Determine the (X, Y) coordinate at the center of the cell enclosing the given text.  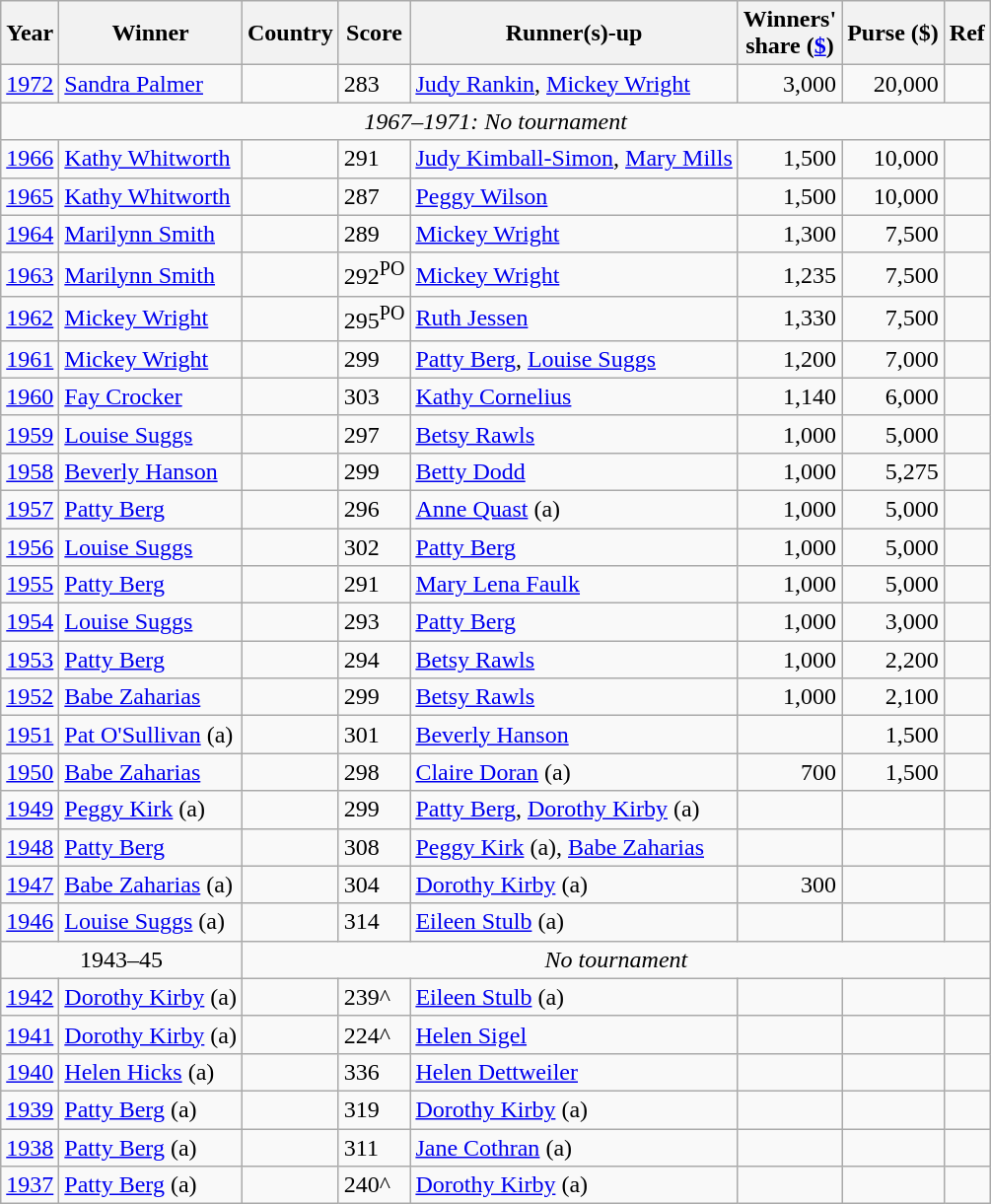
Helen Sigel (574, 1034)
1943–45 (122, 959)
Betty Dodd (574, 471)
20,000 (893, 84)
2,200 (893, 660)
5,275 (893, 471)
1966 (30, 159)
1939 (30, 1109)
1957 (30, 509)
Score (375, 34)
Ref (966, 34)
700 (789, 772)
1,300 (789, 234)
1,140 (789, 396)
1949 (30, 810)
Louise Suggs (a) (151, 922)
1958 (30, 471)
294 (375, 660)
1955 (30, 585)
287 (375, 196)
1962 (30, 319)
289 (375, 234)
1,330 (789, 319)
1959 (30, 434)
Mary Lena Faulk (574, 585)
301 (375, 735)
336 (375, 1072)
1946 (30, 922)
295PO (375, 319)
2,100 (893, 697)
1950 (30, 772)
Helen Dettweiler (574, 1072)
Country (291, 34)
Judy Rankin, Mickey Wright (574, 84)
1967–1971: No tournament (496, 121)
300 (789, 885)
1956 (30, 547)
1972 (30, 84)
6,000 (893, 396)
1951 (30, 735)
Winner (151, 34)
319 (375, 1109)
1941 (30, 1034)
1964 (30, 234)
1948 (30, 847)
303 (375, 396)
1954 (30, 622)
1953 (30, 660)
1940 (30, 1072)
Peggy Kirk (a), Babe Zaharias (574, 847)
1,235 (789, 274)
240^ (375, 1185)
239^ (375, 997)
Babe Zaharias (a) (151, 885)
224^ (375, 1034)
Sandra Palmer (151, 84)
311 (375, 1148)
Helen Hicks (a) (151, 1072)
292PO (375, 274)
1938 (30, 1148)
1,200 (789, 359)
298 (375, 772)
Runner(s)-up (574, 34)
Anne Quast (a) (574, 509)
304 (375, 885)
1961 (30, 359)
Patty Berg, Louise Suggs (574, 359)
283 (375, 84)
Winners'share ($) (789, 34)
293 (375, 622)
1963 (30, 274)
Peggy Wilson (574, 196)
1947 (30, 885)
296 (375, 509)
1942 (30, 997)
1960 (30, 396)
Peggy Kirk (a) (151, 810)
1965 (30, 196)
Kathy Cornelius (574, 396)
297 (375, 434)
302 (375, 547)
308 (375, 847)
Year (30, 34)
Judy Kimball-Simon, Mary Mills (574, 159)
7,000 (893, 359)
No tournament (617, 959)
Purse ($) (893, 34)
Jane Cothran (a) (574, 1148)
Ruth Jessen (574, 319)
1937 (30, 1185)
Fay Crocker (151, 396)
Claire Doran (a) (574, 772)
1952 (30, 697)
314 (375, 922)
Pat O'Sullivan (a) (151, 735)
Patty Berg, Dorothy Kirby (a) (574, 810)
